Pinpoint the cell where the given text exists, returning its (x, y) midpoint coordinate. 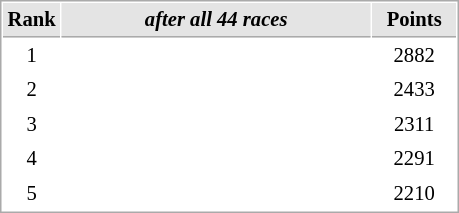
2882 (414, 56)
Points (414, 20)
3 (32, 124)
2311 (414, 124)
4 (32, 158)
2210 (414, 194)
5 (32, 194)
1 (32, 56)
Rank (32, 20)
2 (32, 90)
2433 (414, 90)
2291 (414, 158)
after all 44 races (216, 20)
